Provide the (x, y) coordinate of the cell's center where the given text is located.  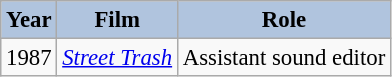
Street Trash (118, 58)
1987 (29, 58)
Role (284, 20)
Year (29, 20)
Film (118, 20)
Assistant sound editor (284, 58)
